Search for the cell housing the specified text and yield its [X, Y] center coordinate. 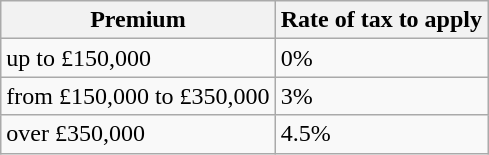
over £350,000 [138, 134]
3% [381, 96]
Premium [138, 20]
Rate of tax to apply [381, 20]
4.5% [381, 134]
from £150,000 to £350,000 [138, 96]
0% [381, 58]
up to £150,000 [138, 58]
